Identify which cell holds the provided text, then report its [x, y] central coordinate. 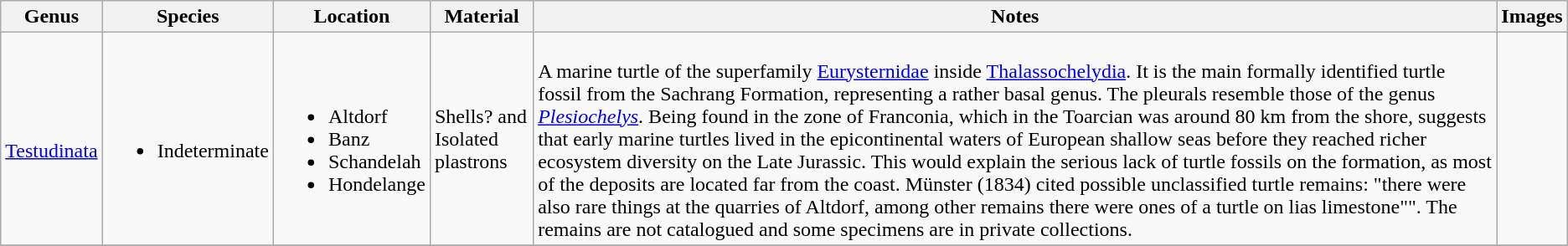
Testudinata [52, 139]
Indeterminate [188, 139]
Shells? and Isolated plastrons [481, 139]
Notes [1015, 17]
Genus [52, 17]
Location [352, 17]
Species [188, 17]
Material [481, 17]
AltdorfBanzSchandelahHondelange [352, 139]
Images [1532, 17]
